For the text-containing cell, return its midpoint in [x, y] coordinate format. 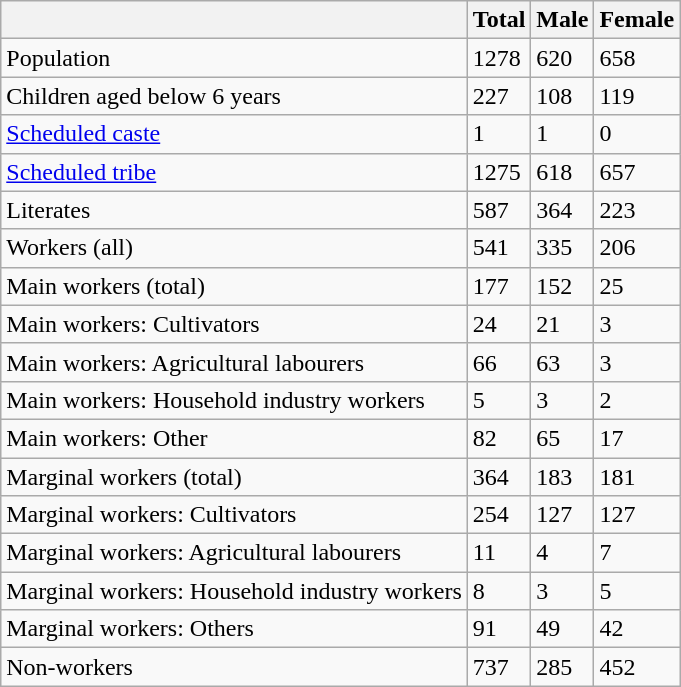
Main workers: Other [234, 438]
657 [637, 172]
Main workers (total) [234, 286]
227 [499, 96]
452 [637, 667]
108 [562, 96]
658 [637, 58]
0 [637, 134]
91 [499, 629]
223 [637, 210]
Literates [234, 210]
587 [499, 210]
Main workers: Household industry workers [234, 400]
Marginal workers: Agricultural labourers [234, 553]
177 [499, 286]
Non-workers [234, 667]
Scheduled tribe [234, 172]
Marginal workers: Cultivators [234, 515]
335 [562, 248]
Main workers: Agricultural labourers [234, 362]
Population [234, 58]
206 [637, 248]
152 [562, 286]
Female [637, 20]
119 [637, 96]
17 [637, 438]
42 [637, 629]
21 [562, 324]
49 [562, 629]
Main workers: Cultivators [234, 324]
254 [499, 515]
285 [562, 667]
620 [562, 58]
82 [499, 438]
181 [637, 477]
63 [562, 362]
1278 [499, 58]
25 [637, 286]
2 [637, 400]
Scheduled caste [234, 134]
11 [499, 553]
8 [499, 591]
Children aged below 6 years [234, 96]
Marginal workers (total) [234, 477]
183 [562, 477]
66 [499, 362]
Workers (all) [234, 248]
Marginal workers: Household industry workers [234, 591]
737 [499, 667]
65 [562, 438]
Male [562, 20]
541 [499, 248]
4 [562, 553]
Marginal workers: Others [234, 629]
7 [637, 553]
24 [499, 324]
1275 [499, 172]
618 [562, 172]
Total [499, 20]
